Search for the cell housing the specified text and yield its (x, y) center coordinate. 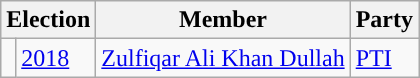
Member (223, 20)
Zulfiqar Ali Khan Dullah (223, 58)
PTI (384, 58)
Party (384, 20)
Election (48, 20)
2018 (56, 58)
